Detect which cell encompasses the target text, then output its (x, y) center coordinate. 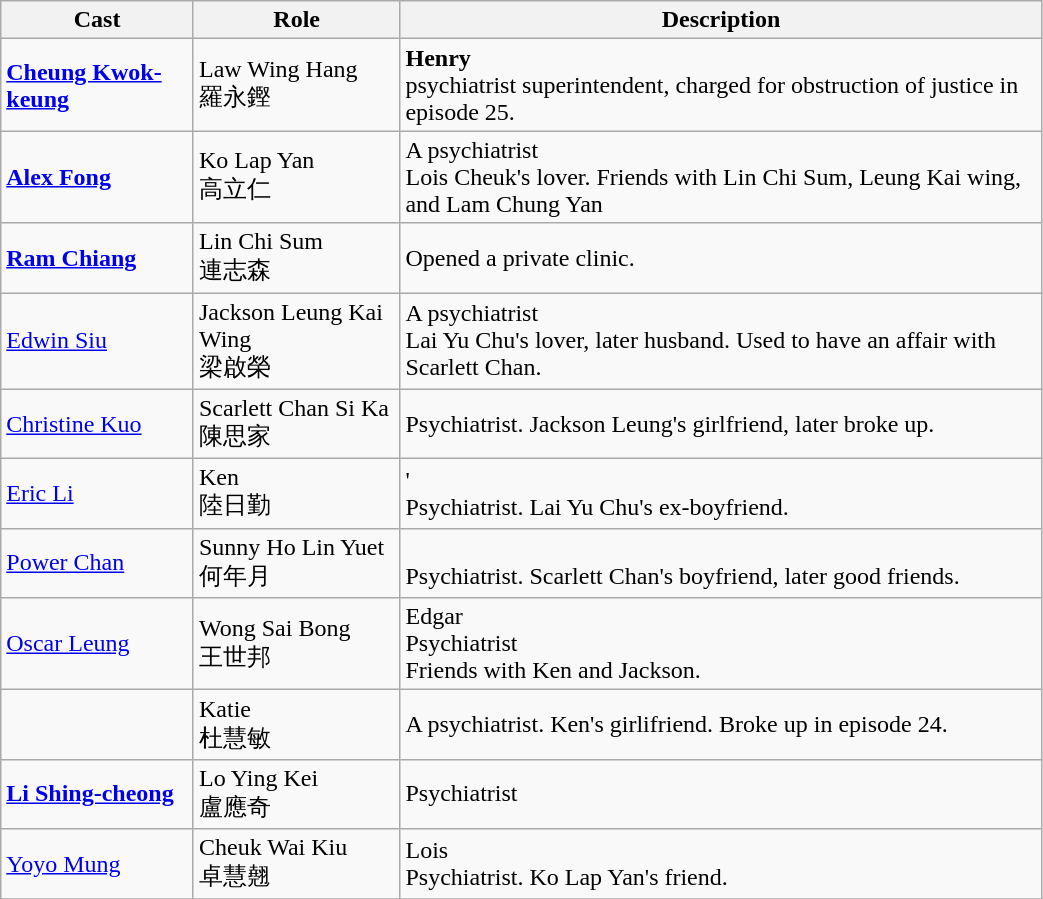
'Psychiatrist. Lai Yu Chu's ex-boyfriend. (721, 494)
EdgarPsychiatrist Friends with Ken and Jackson. (721, 644)
Edwin Siu (98, 340)
Ko Lap Yan高立仁 (296, 177)
Yoyo Mung (98, 864)
Wong Sai Bong王世邦 (296, 644)
Lin Chi Sum連志森 (296, 258)
Katie杜慧敏 (296, 725)
Alex Fong (98, 177)
Role (296, 20)
Description (721, 20)
Christine Kuo (98, 424)
A psychiatristLai Yu Chu's lover, later husband. Used to have an affair with Scarlett Chan. (721, 340)
Lo Ying Kei盧應奇 (296, 794)
Ken陸日勤 (296, 494)
Psychiatrist. Jackson Leung's girlfriend, later broke up. (721, 424)
Oscar Leung (98, 644)
Scarlett Chan Si Ka陳思家 (296, 424)
LoisPsychiatrist. Ko Lap Yan's friend. (721, 864)
Henrypsychiatrist superintendent, charged for obstruction of justice in episode 25. (721, 85)
Psychiatrist. Scarlett Chan's boyfriend, later good friends. (721, 563)
Cheung Kwok-keung (98, 85)
Cast (98, 20)
Eric Li (98, 494)
A psychiatristLois Cheuk's lover. Friends with Lin Chi Sum, Leung Kai wing, and Lam Chung Yan (721, 177)
A psychiatrist. Ken's girlifriend. Broke up in episode 24. (721, 725)
Li Shing-cheong (98, 794)
Law Wing Hang羅永鏗 (296, 85)
Jackson Leung Kai Wing梁啟榮 (296, 340)
Power Chan (98, 563)
Cheuk Wai Kiu卓慧翹 (296, 864)
Opened a private clinic. (721, 258)
Sunny Ho Lin Yuet何年月 (296, 563)
Ram Chiang (98, 258)
Psychiatrist (721, 794)
